Provide the [X, Y] coordinate of the cell's center where the given text is located.  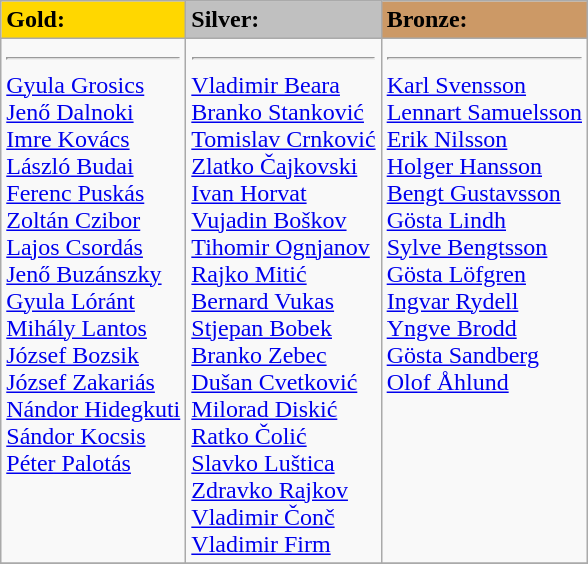
Bronze: [484, 20]
Silver: [284, 20]
Gold: [94, 20]
